For the text-containing cell, return its midpoint in (X, Y) coordinate format. 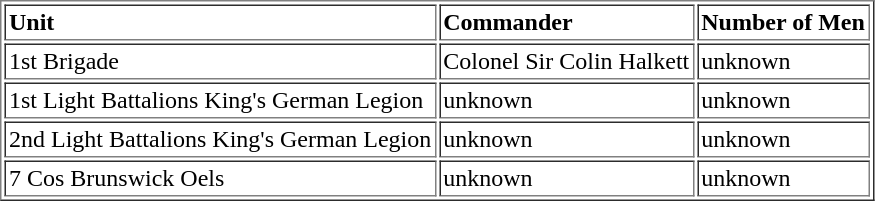
2nd Light Battalions King's German Legion (220, 140)
Colonel Sir Colin Halkett (566, 62)
Commander (566, 22)
1st Light Battalions King's German Legion (220, 100)
7 Cos Brunswick Oels (220, 178)
1st Brigade (220, 62)
Number of Men (784, 22)
Unit (220, 22)
